Search for the cell housing the specified text and yield its (X, Y) center coordinate. 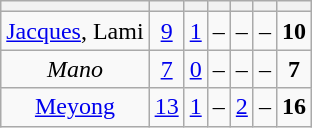
0 (196, 69)
Meyong (75, 107)
2 (242, 107)
10 (294, 31)
Mano (75, 69)
16 (294, 107)
Jacques, Lami (75, 31)
13 (166, 107)
9 (166, 31)
